Search for the cell housing the specified text and yield its [x, y] center coordinate. 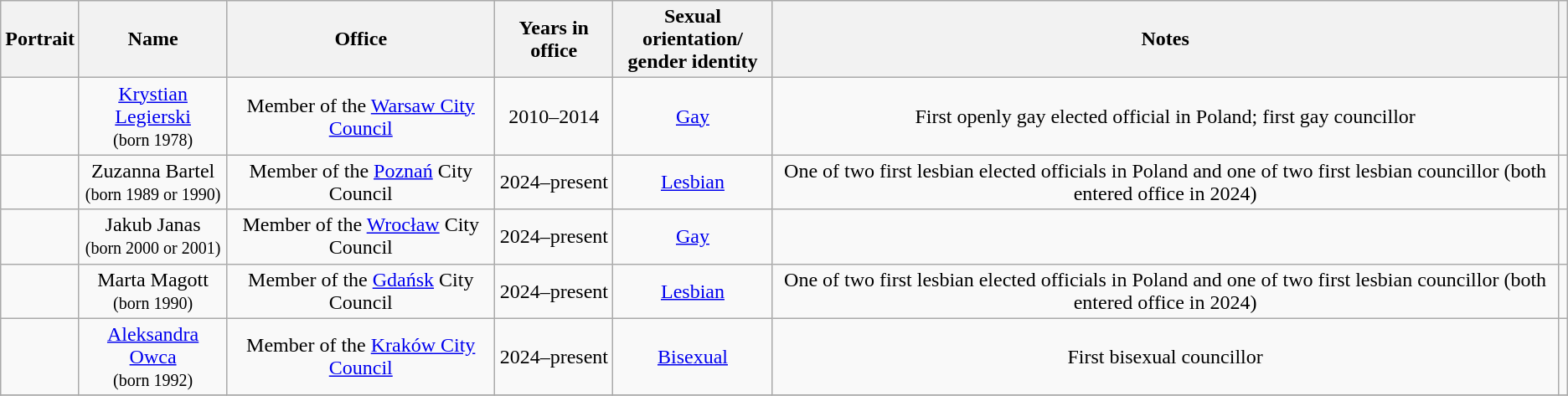
Sexual orientation/gender identity [693, 39]
Member of the Gdańsk City Council [361, 291]
Member of the Kraków City Council [361, 357]
Krystian Legierski(born 1978) [152, 116]
Zuzanna Bartel(born 1989 or 1990) [152, 183]
First openly gay elected official in Poland; first gay councillor [1165, 116]
Member of the Wrocław City Council [361, 236]
Jakub Janas(born 2000 or 2001) [152, 236]
First bisexual councillor [1165, 357]
Name [152, 39]
Bisexual [693, 357]
Portrait [40, 39]
Member of the Warsaw City Council [361, 116]
Office [361, 39]
Marta Magott(born 1990) [152, 291]
Member of the Poznań City Council [361, 183]
2010–2014 [554, 116]
Notes [1165, 39]
Aleksandra Owca(born 1992) [152, 357]
Years in office [554, 39]
